Locate the cell with the specified text and output its (X, Y) center coordinate. 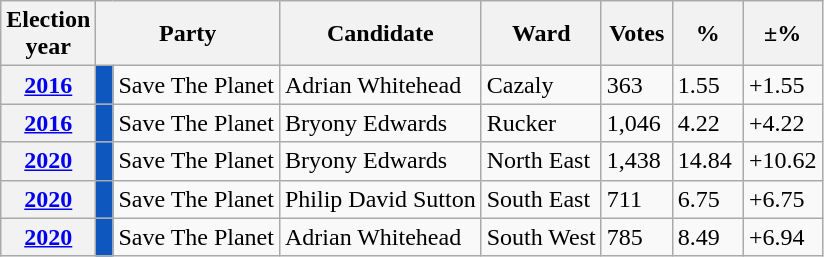
8.49 (708, 237)
South East (541, 199)
363 (636, 85)
785 (636, 237)
North East (541, 161)
Candidate (380, 34)
+10.62 (782, 161)
Votes (636, 34)
1,438 (636, 161)
South West (541, 237)
+6.75 (782, 199)
14.84 (708, 161)
Ward (541, 34)
% (708, 34)
+6.94 (782, 237)
Rucker (541, 123)
Philip David Sutton (380, 199)
±% (782, 34)
+4.22 (782, 123)
4.22 (708, 123)
711 (636, 199)
6.75 (708, 199)
1.55 (708, 85)
Election year (48, 34)
+1.55 (782, 85)
1,046 (636, 123)
Cazaly (541, 85)
Party (188, 34)
